Provide the (x, y) coordinate of the cell's center where the given text is located.  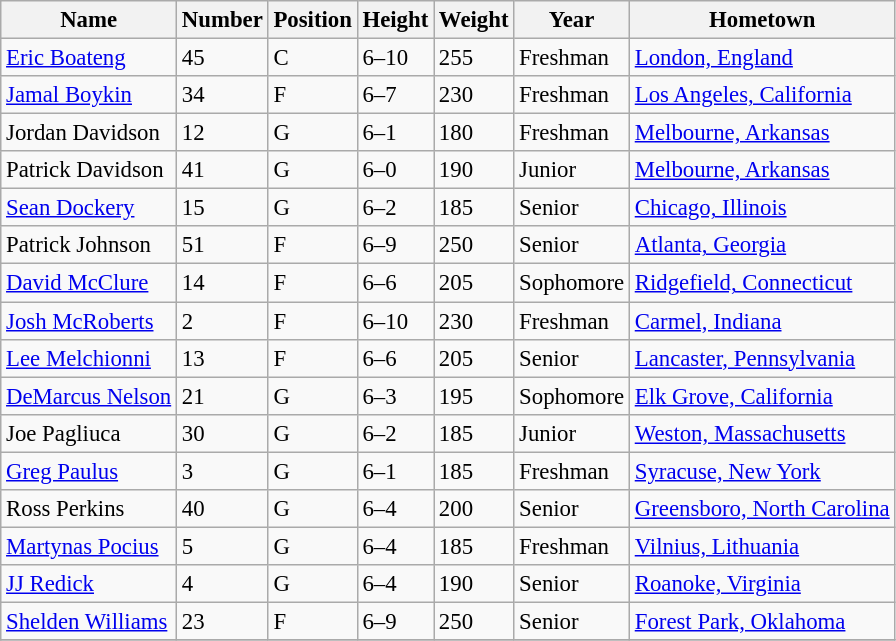
21 (222, 396)
Lancaster, Pennsylvania (762, 358)
Hometown (762, 20)
255 (474, 58)
41 (222, 170)
Greensboro, North Carolina (762, 509)
Atlanta, Georgia (762, 245)
5 (222, 546)
Jamal Boykin (89, 95)
Josh McRoberts (89, 321)
45 (222, 58)
Sean Dockery (89, 208)
Height (395, 20)
David McClure (89, 283)
51 (222, 245)
Jordan Davidson (89, 133)
Eric Boateng (89, 58)
6–7 (395, 95)
40 (222, 509)
Shelden Williams (89, 621)
Roanoke, Virginia (762, 584)
14 (222, 283)
London, England (762, 58)
Los Angeles, California (762, 95)
Patrick Johnson (89, 245)
Ross Perkins (89, 509)
Weston, Massachusetts (762, 433)
C (312, 58)
Number (222, 20)
30 (222, 433)
Chicago, Illinois (762, 208)
Martynas Pocius (89, 546)
Year (572, 20)
6–0 (395, 170)
Joe Pagliuca (89, 433)
195 (474, 396)
Lee Melchionni (89, 358)
Ridgefield, Connecticut (762, 283)
Name (89, 20)
4 (222, 584)
3 (222, 471)
13 (222, 358)
Syracuse, New York (762, 471)
180 (474, 133)
Elk Grove, California (762, 396)
Forest Park, Oklahoma (762, 621)
15 (222, 208)
JJ Redick (89, 584)
6–3 (395, 396)
DeMarcus Nelson (89, 396)
Position (312, 20)
Patrick Davidson (89, 170)
Vilnius, Lithuania (762, 546)
34 (222, 95)
23 (222, 621)
200 (474, 509)
Carmel, Indiana (762, 321)
Weight (474, 20)
12 (222, 133)
2 (222, 321)
Greg Paulus (89, 471)
